Return the (X, Y) coordinate for the center point of the cell that contains the specified text.  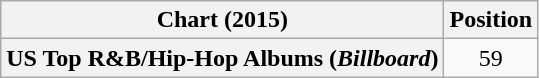
US Top R&B/Hip-Hop Albums (Billboard) (222, 58)
Position (491, 20)
Chart (2015) (222, 20)
59 (491, 58)
